Scan for the cell matching the given text and deliver its (X, Y) coordinate at center. 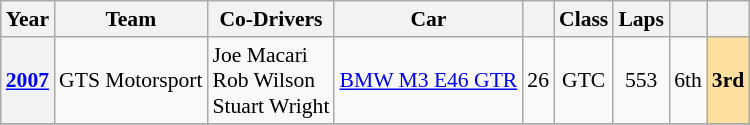
Class (584, 19)
BMW M3 E46 GTR (428, 80)
6th (688, 80)
Car (428, 19)
Co-Drivers (270, 19)
GTC (584, 80)
2007 (28, 80)
Year (28, 19)
Joe Macari Rob Wilson Stuart Wright (270, 80)
3rd (728, 80)
Team (130, 19)
GTS Motorsport (130, 80)
Laps (641, 19)
26 (538, 80)
553 (641, 80)
